Return the (X, Y) coordinate for the center point of the cell that contains the specified text.  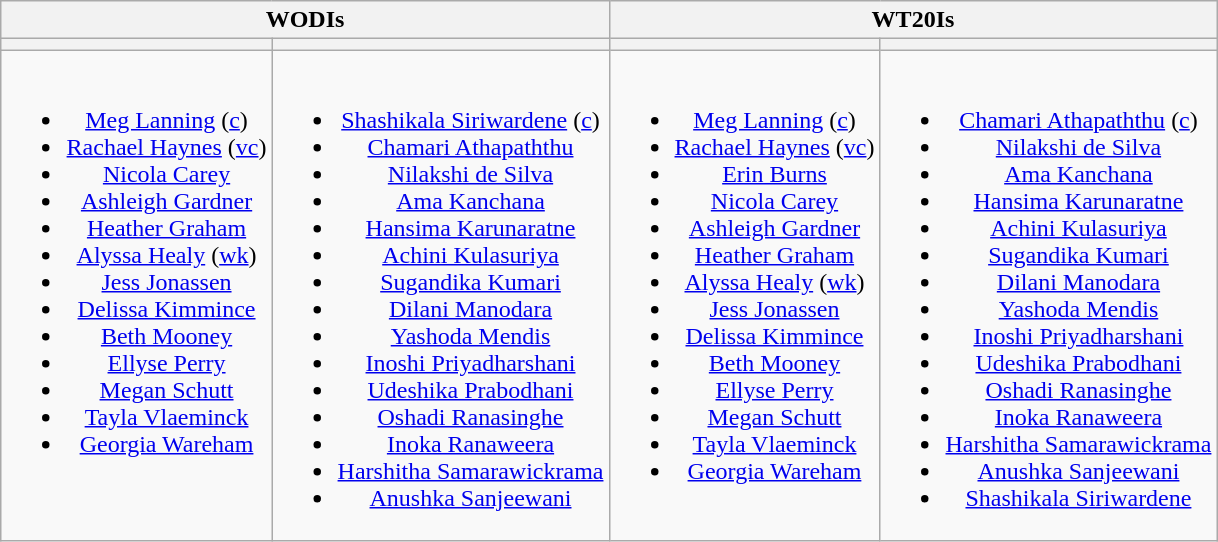
WT20Is (913, 20)
WODIs (305, 20)
